Determine the (X, Y) coordinate at the center of the cell enclosing the given text.  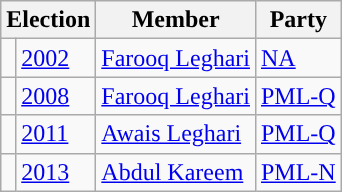
Party (298, 20)
Member (176, 20)
Abdul Kareem (176, 172)
2011 (56, 134)
PML-N (298, 172)
2002 (56, 58)
NA (298, 58)
2008 (56, 96)
2013 (56, 172)
Awais Leghari (176, 134)
Election (48, 20)
